Locate the cell with the specified text and output its [x, y] center coordinate. 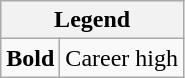
Legend [92, 20]
Bold [30, 58]
Career high [122, 58]
